For the text-containing cell, return its midpoint in [x, y] coordinate format. 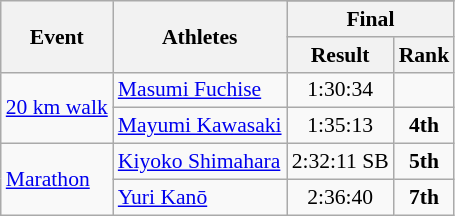
Yuri Kanō [200, 197]
Masumi Fuchise [200, 90]
Result [340, 55]
5th [424, 162]
Final [371, 19]
2:36:40 [340, 197]
Kiyoko Shimahara [200, 162]
7th [424, 197]
1:30:34 [340, 90]
4th [424, 126]
Mayumi Kawasaki [200, 126]
1:35:13 [340, 126]
Marathon [57, 180]
Event [57, 36]
20 km walk [57, 108]
Athletes [200, 36]
2:32:11 SB [340, 162]
Rank [424, 55]
